Locate the cell with the specified text and output its (X, Y) center coordinate. 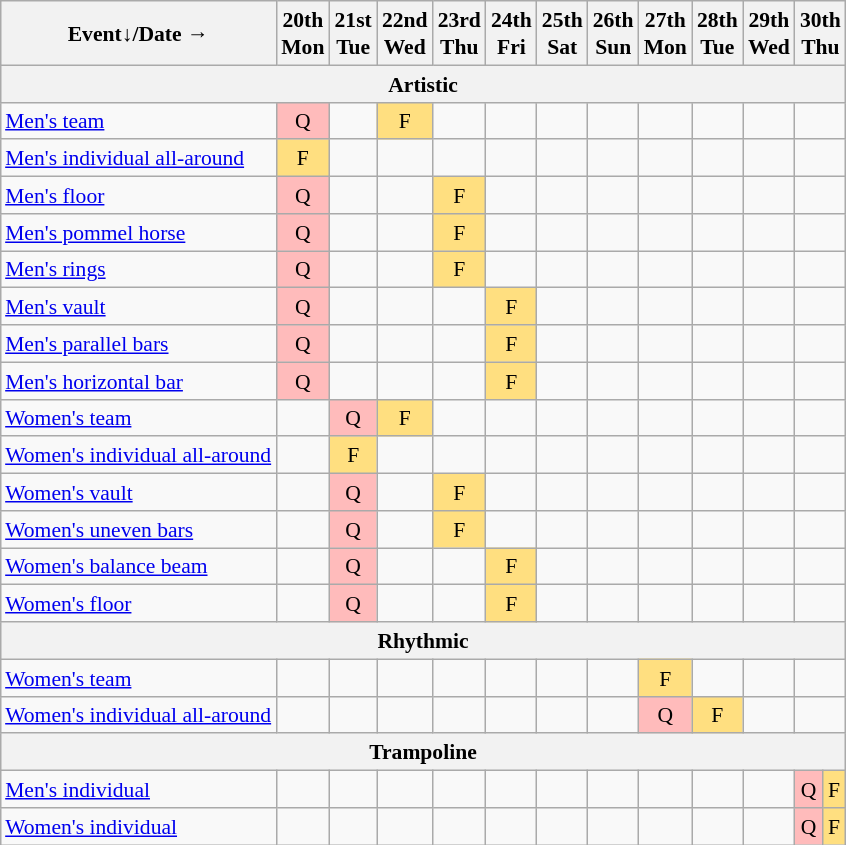
Trampoline (423, 752)
28thTue (718, 33)
30thThu (820, 33)
26thSun (614, 33)
20thMon (302, 33)
Men's floor (138, 194)
Women's uneven bars (138, 528)
Men's horizontal bar (138, 380)
Men's pommel horse (138, 232)
Men's rings (138, 268)
Rhythmic (423, 640)
23rdThu (460, 33)
Men's individual all-around (138, 158)
21stTue (354, 33)
27thMon (666, 33)
Women's vault (138, 492)
24thFri (512, 33)
Men's team (138, 120)
22ndWed (405, 33)
Women's balance beam (138, 566)
29thWed (769, 33)
Men's vault (138, 306)
Men's parallel bars (138, 344)
Event↓/Date → (138, 33)
Men's individual (138, 788)
Artistic (423, 84)
25thSat (562, 33)
Women's floor (138, 604)
Women's individual (138, 826)
